Find where the given text appears and provide that cell's center as (X, Y) coordinate. 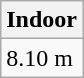
8.10 m (42, 58)
Indoor (42, 20)
